Output the (X, Y) coordinate of the center of the cell containing the given text.  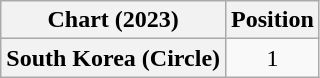
Position (273, 20)
South Korea (Circle) (114, 58)
1 (273, 58)
Chart (2023) (114, 20)
